Extract the [X, Y] coordinate from the center of the cell holding the provided text.  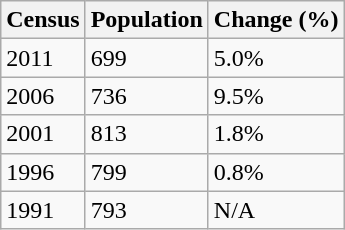
5.0% [276, 58]
Change (%) [276, 20]
N/A [276, 210]
2011 [43, 58]
Census [43, 20]
0.8% [276, 172]
1.8% [276, 134]
793 [146, 210]
799 [146, 172]
1996 [43, 172]
813 [146, 134]
2006 [43, 96]
9.5% [276, 96]
1991 [43, 210]
699 [146, 58]
Population [146, 20]
2001 [43, 134]
736 [146, 96]
